Scan for the cell matching the given text and deliver its (x, y) coordinate at center. 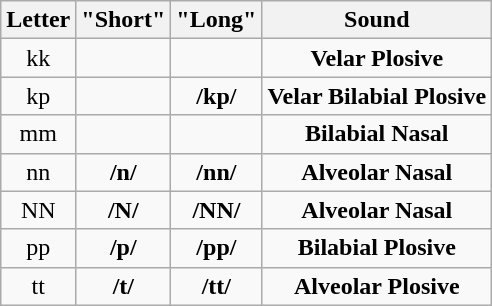
Bilabial Plosive (377, 248)
tt (38, 286)
/pp/ (216, 248)
nn (38, 172)
"Short" (124, 20)
"Long" (216, 20)
NN (38, 210)
Bilabial Nasal (377, 134)
/n/ (124, 172)
Letter (38, 20)
/NN/ (216, 210)
Sound (377, 20)
pp (38, 248)
Velar Plosive (377, 58)
kk (38, 58)
/tt/ (216, 286)
/nn/ (216, 172)
/N/ (124, 210)
/t/ (124, 286)
mm (38, 134)
Velar Bilabial Plosive (377, 96)
/p/ (124, 248)
Alveolar Plosive (377, 286)
kp (38, 96)
/kp/ (216, 96)
